For the text-containing cell, return its midpoint in [X, Y] coordinate format. 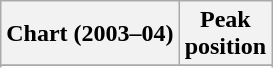
Chart (2003–04) [90, 34]
Peakposition [225, 34]
